Provide the [X, Y] coordinate of the cell's center where the given text is located.  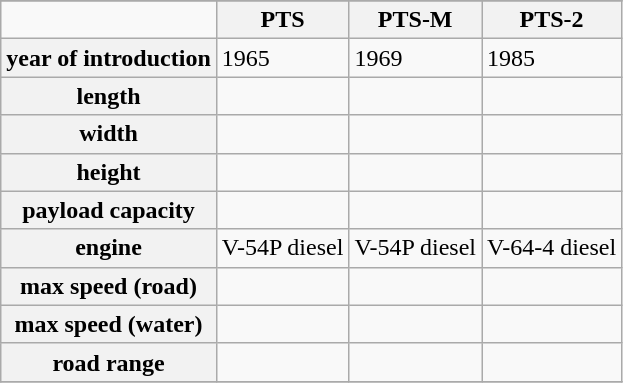
road range [109, 362]
V-64-4 diesel [552, 248]
PTS-M [416, 20]
1969 [416, 58]
1985 [552, 58]
max speed (water) [109, 324]
height [109, 172]
1965 [282, 58]
PTS-2 [552, 20]
year of introduction [109, 58]
PTS [282, 20]
max speed (road) [109, 286]
width [109, 134]
engine [109, 248]
payload capacity [109, 210]
length [109, 96]
